Output the (X, Y) coordinate of the center of the cell containing the given text.  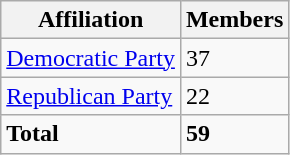
Affiliation (91, 20)
Members (234, 20)
Democratic Party (91, 58)
Republican Party (91, 96)
59 (234, 134)
22 (234, 96)
37 (234, 58)
Total (91, 134)
